From the cell containing the given text, extract its center point as (X, Y) coordinate. 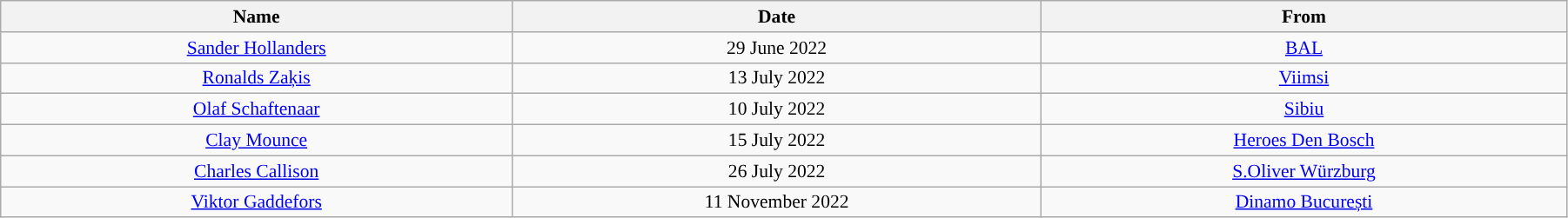
Olaf Schaftenaar (257, 109)
Date (777, 17)
S.Oliver Würzburg (1304, 171)
Sander Hollanders (257, 48)
Heroes Den Bosch (1304, 141)
10 July 2022 (777, 109)
Sibiu (1304, 109)
29 June 2022 (777, 48)
BAL (1304, 48)
Viktor Gaddefors (257, 202)
26 July 2022 (777, 171)
11 November 2022 (777, 202)
From (1304, 17)
Dinamo București (1304, 202)
Charles Callison (257, 171)
13 July 2022 (777, 78)
Clay Mounce (257, 141)
Ronalds Zaķis (257, 78)
15 July 2022 (777, 141)
Viimsi (1304, 78)
Name (257, 17)
